Pinpoint the cell where the given text exists, returning its (x, y) midpoint coordinate. 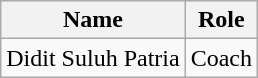
Didit Suluh Patria (93, 58)
Coach (221, 58)
Role (221, 20)
Name (93, 20)
